Provide the [x, y] coordinate of the cell's center where the given text is located.  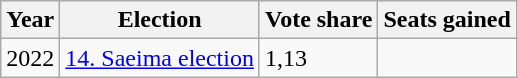
Seats gained [447, 20]
Vote share [318, 20]
Year [30, 20]
2022 [30, 58]
Election [160, 20]
1,13 [318, 58]
14. Saeima election [160, 58]
